Return the [X, Y] coordinate for the center point of the cell that contains the specified text.  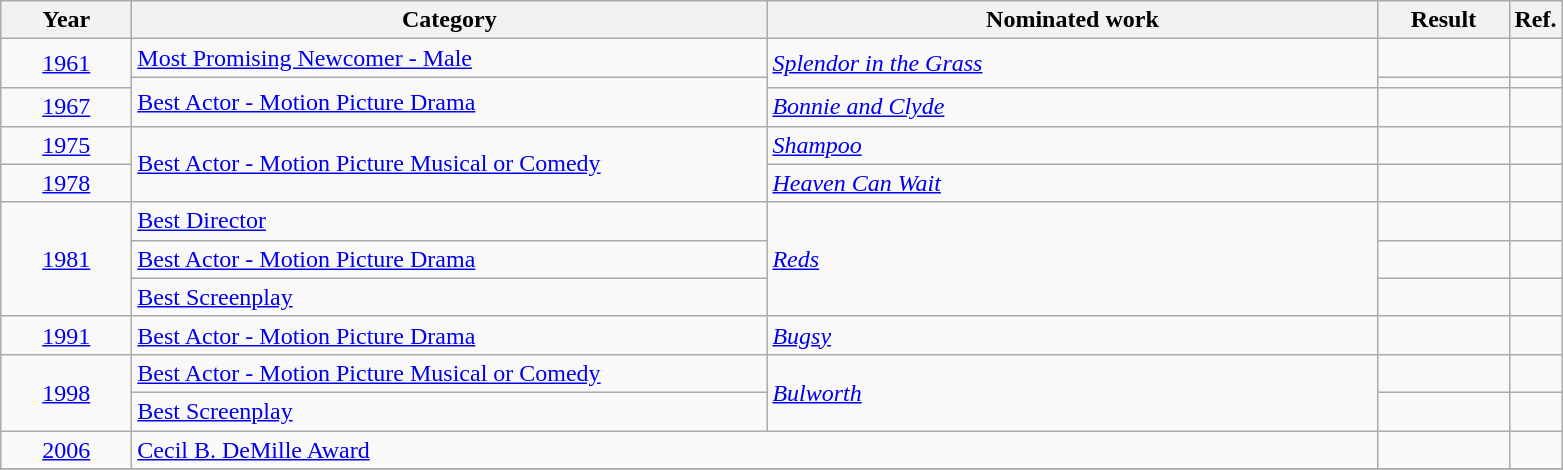
1975 [66, 145]
2006 [66, 449]
Reds [1072, 259]
Heaven Can Wait [1072, 183]
1978 [66, 183]
Nominated work [1072, 20]
Splendor in the Grass [1072, 64]
Shampoo [1072, 145]
Bonnie and Clyde [1072, 107]
1981 [66, 259]
1991 [66, 335]
Best Director [450, 221]
1998 [66, 392]
1967 [66, 107]
Year [66, 20]
Bulworth [1072, 392]
Most Promising Newcomer - Male [450, 58]
Category [450, 20]
Ref. [1536, 20]
Bugsy [1072, 335]
Cecil B. DeMille Award [755, 449]
1961 [66, 64]
Result [1444, 20]
